Provide the (x, y) coordinate of the cell's center where the given text is located.  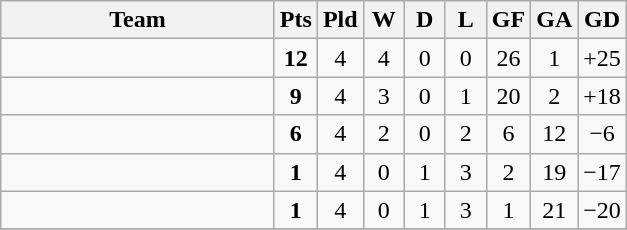
21 (554, 210)
GD (602, 20)
L (466, 20)
+25 (602, 58)
9 (296, 96)
Pts (296, 20)
+18 (602, 96)
−6 (602, 134)
20 (508, 96)
26 (508, 58)
Team (138, 20)
−17 (602, 172)
D (424, 20)
GA (554, 20)
GF (508, 20)
W (384, 20)
Pld (340, 20)
19 (554, 172)
−20 (602, 210)
